Detect which cell encompasses the target text, then output its (X, Y) center coordinate. 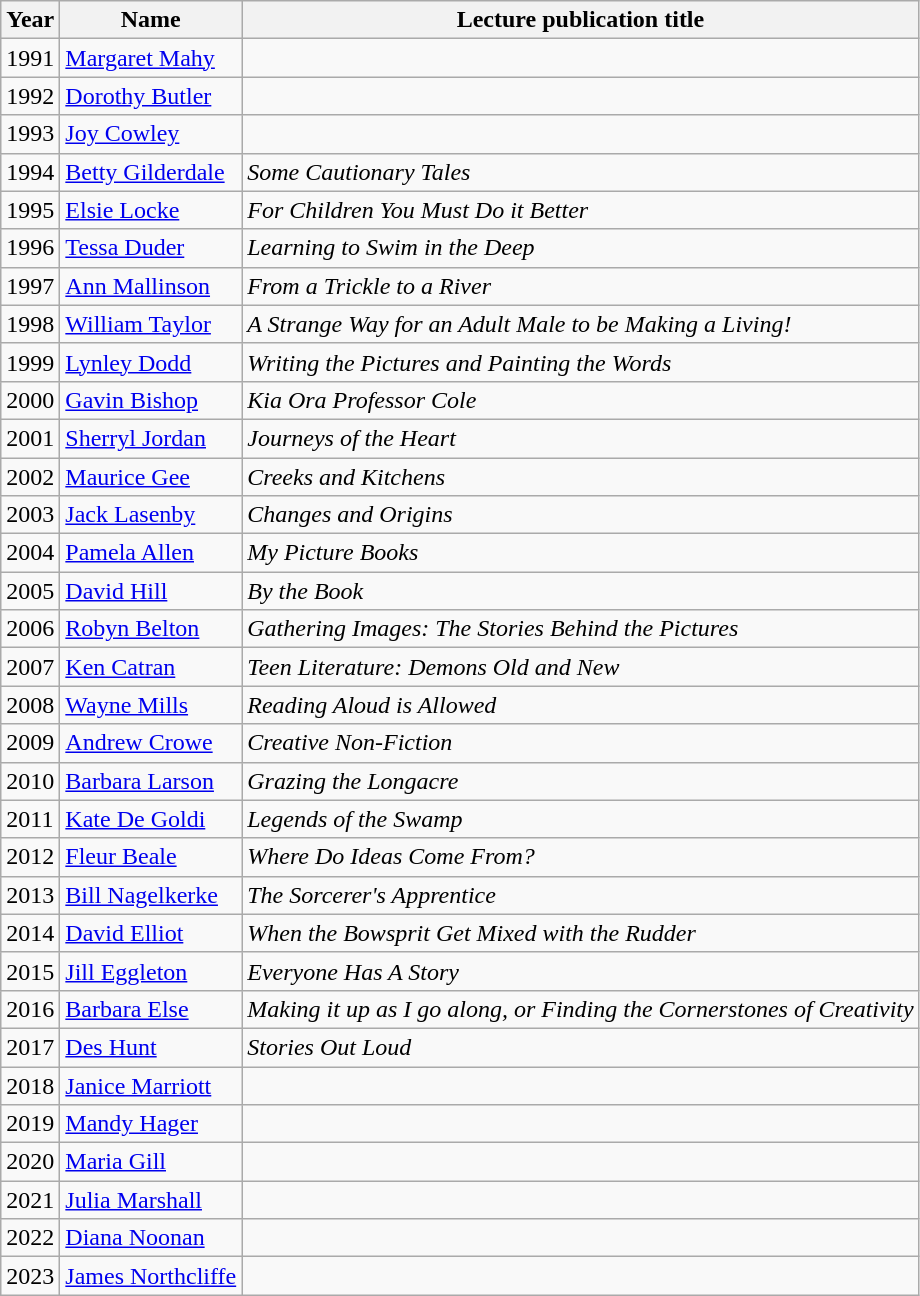
William Taylor (151, 324)
Kate De Goldi (151, 819)
Betty Gilderdale (151, 172)
Mandy Hager (151, 1124)
2009 (30, 743)
From a Trickle to a River (580, 286)
2017 (30, 1047)
Julia Marshall (151, 1200)
Des Hunt (151, 1047)
Gavin Bishop (151, 400)
Dorothy Butler (151, 96)
2005 (30, 591)
2007 (30, 667)
1992 (30, 96)
1995 (30, 210)
Year (30, 20)
2013 (30, 895)
2000 (30, 400)
Jack Lasenby (151, 515)
David Hill (151, 591)
1998 (30, 324)
Creative Non-Fiction (580, 743)
Maria Gill (151, 1162)
1997 (30, 286)
By the Book (580, 591)
Ann Mallinson (151, 286)
2015 (30, 971)
Fleur Beale (151, 857)
Name (151, 20)
Maurice Gee (151, 477)
Teen Literature: Demons Old and New (580, 667)
Legends of the Swamp (580, 819)
1993 (30, 134)
1999 (30, 362)
Robyn Belton (151, 629)
2020 (30, 1162)
Sherryl Jordan (151, 438)
James Northcliffe (151, 1276)
Stories Out Loud (580, 1047)
Journeys of the Heart (580, 438)
Elsie Locke (151, 210)
Diana Noonan (151, 1238)
2019 (30, 1124)
Lynley Dodd (151, 362)
2003 (30, 515)
Learning to Swim in the Deep (580, 248)
Lecture publication title (580, 20)
Where Do Ideas Come From? (580, 857)
1996 (30, 248)
2012 (30, 857)
Bill Nagelkerke (151, 895)
My Picture Books (580, 553)
Some Cautionary Tales (580, 172)
2018 (30, 1085)
Changes and Origins (580, 515)
Jill Eggleton (151, 971)
Ken Catran (151, 667)
A Strange Way for an Adult Male to be Making a Living! (580, 324)
2016 (30, 1009)
Reading Aloud is Allowed (580, 705)
For Children You Must Do it Better (580, 210)
2006 (30, 629)
2021 (30, 1200)
1991 (30, 58)
2023 (30, 1276)
David Elliot (151, 933)
Joy Cowley (151, 134)
Barbara Else (151, 1009)
Grazing the Longacre (580, 781)
Andrew Crowe (151, 743)
2002 (30, 477)
Pamela Allen (151, 553)
Creeks and Kitchens (580, 477)
Gathering Images: The Stories Behind the Pictures (580, 629)
Barbara Larson (151, 781)
2022 (30, 1238)
When the Bowsprit Get Mixed with the Rudder (580, 933)
Making it up as I go along, or Finding the Cornerstones of Creativity (580, 1009)
Wayne Mills (151, 705)
2011 (30, 819)
Writing the Pictures and Painting the Words (580, 362)
The Sorcerer's Apprentice (580, 895)
1994 (30, 172)
Kia Ora Professor Cole (580, 400)
2010 (30, 781)
Everyone Has A Story (580, 971)
Margaret Mahy (151, 58)
Janice Marriott (151, 1085)
2004 (30, 553)
2001 (30, 438)
2014 (30, 933)
2008 (30, 705)
Tessa Duder (151, 248)
